Detect which cell encompasses the target text, then output its (X, Y) center coordinate. 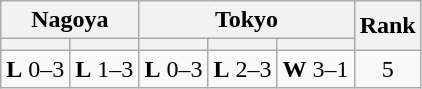
L 2–3 (242, 69)
Rank (388, 26)
Tokyo (246, 20)
W 3–1 (316, 69)
L 1–3 (104, 69)
Nagoya (70, 20)
5 (388, 69)
